Determine the [x, y] coordinate at the center of the cell enclosing the given text.  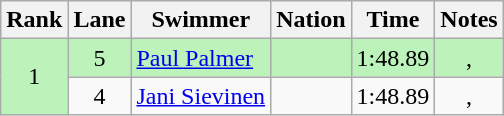
5 [100, 58]
Swimmer [201, 20]
1 [34, 77]
Lane [100, 20]
4 [100, 96]
Nation [311, 20]
Rank [34, 20]
Paul Palmer [201, 58]
Notes [469, 20]
Jani Sievinen [201, 96]
Time [393, 20]
